Scan for the cell matching the given text and deliver its [x, y] coordinate at center. 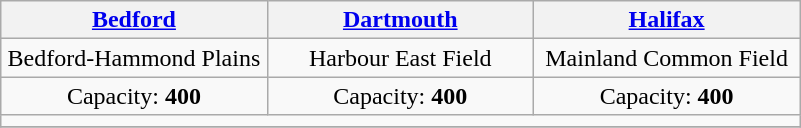
Mainland Common Field [666, 58]
Dartmouth [400, 20]
Harbour East Field [400, 58]
Bedford-Hammond Plains [134, 58]
Halifax [666, 20]
Bedford [134, 20]
